Locate the cell with the specified text and output its [x, y] center coordinate. 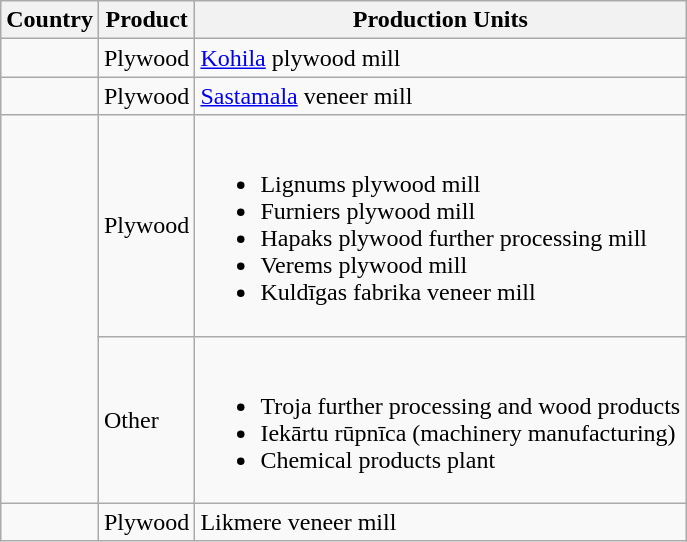
Lignums plywood millFurniers plywood millHapaks plywood further processing millVerems plywood millKuldīgas fabrika veneer mill [440, 226]
Troja further processing and wood productsIekārtu rūpnīca (machinery manufacturing)Chemical products plant [440, 420]
Country [50, 20]
Kohila plywood mill [440, 58]
Likmere veneer mill [440, 522]
Production Units [440, 20]
Product [146, 20]
Sastamala veneer mill [440, 96]
Other [146, 420]
